Output the (X, Y) coordinate of the center of the cell containing the given text.  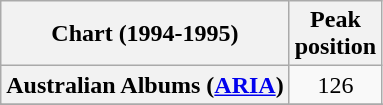
126 (335, 85)
Chart (1994-1995) (145, 34)
Peakposition (335, 34)
Australian Albums (ARIA) (145, 85)
